Locate the cell with the specified text and output its [X, Y] center coordinate. 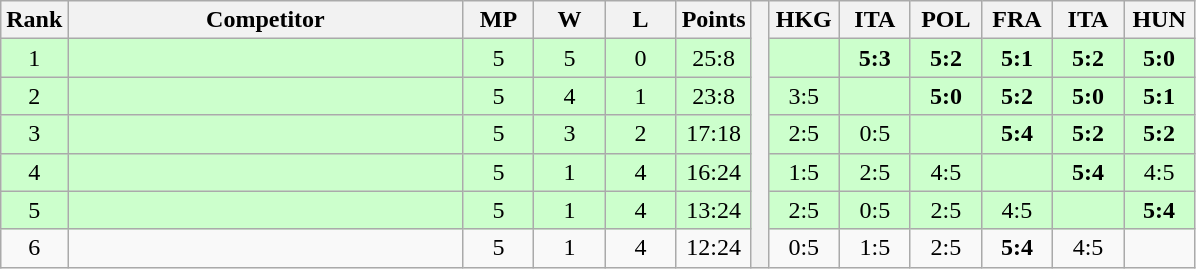
16:24 [714, 172]
Points [714, 20]
6 [34, 248]
FRA [1016, 20]
W [570, 20]
POL [946, 20]
3:5 [804, 96]
17:18 [714, 134]
Competitor [266, 20]
25:8 [714, 58]
L [640, 20]
5:3 [874, 58]
0 [640, 58]
23:8 [714, 96]
HKG [804, 20]
Rank [34, 20]
MP [498, 20]
12:24 [714, 248]
HUN [1160, 20]
13:24 [714, 210]
